Pinpoint the cell where the given text exists, returning its [X, Y] midpoint coordinate. 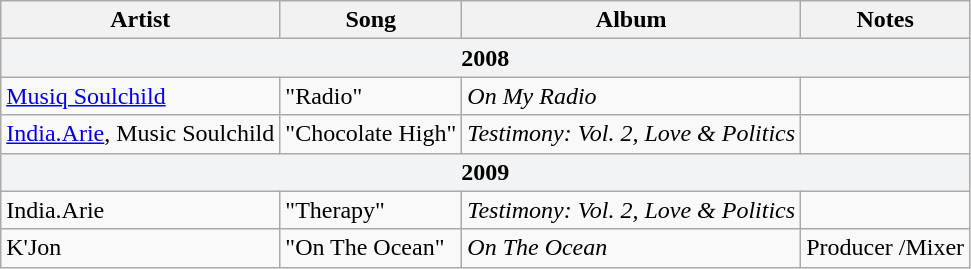
2008 [486, 58]
India.Arie [140, 210]
On My Radio [632, 96]
Producer /Mixer [886, 248]
Song [371, 20]
"On The Ocean" [371, 248]
2009 [486, 172]
Album [632, 20]
"Radio" [371, 96]
Notes [886, 20]
K'Jon [140, 248]
"Therapy" [371, 210]
Musiq Soulchild [140, 96]
On The Ocean [632, 248]
India.Arie, Music Soulchild [140, 134]
"Chocolate High" [371, 134]
Artist [140, 20]
